From the cell containing the given text, extract its center point as (x, y) coordinate. 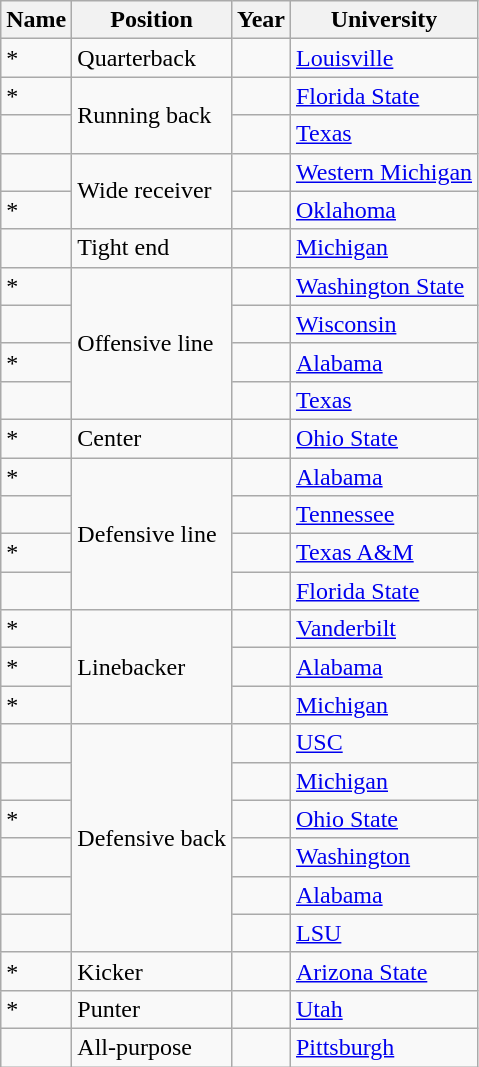
Position (152, 20)
Offensive line (152, 343)
Linebacker (152, 667)
Center (152, 438)
Washington (384, 857)
Quarterback (152, 58)
Louisville (384, 58)
Oklahoma (384, 210)
University (384, 20)
Year (260, 20)
USC (384, 743)
Vanderbilt (384, 629)
Utah (384, 1009)
Western Michigan (384, 172)
Running back (152, 115)
Wisconsin (384, 324)
LSU (384, 933)
Arizona State (384, 971)
Name (36, 20)
Washington State (384, 286)
Texas A&M (384, 553)
Punter (152, 1009)
All-purpose (152, 1047)
Defensive line (152, 534)
Tennessee (384, 515)
Wide receiver (152, 191)
Pittsburgh (384, 1047)
Kicker (152, 971)
Tight end (152, 248)
Defensive back (152, 838)
